Search for the cell housing the specified text and yield its [x, y] center coordinate. 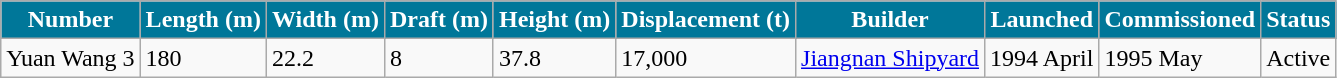
180 [203, 58]
Active [1298, 58]
Launched [1042, 20]
Displacement (t) [706, 20]
Length (m) [203, 20]
Width (m) [325, 20]
Builder [890, 20]
37.8 [554, 58]
Yuan Wang 3 [70, 58]
Number [70, 20]
1995 May [1180, 58]
Jiangnan Shipyard [890, 58]
Draft (m) [438, 20]
22.2 [325, 58]
Status [1298, 20]
Commissioned [1180, 20]
17,000 [706, 58]
Height (m) [554, 20]
1994 April [1042, 58]
8 [438, 58]
